Return the (x, y) coordinate for the center point of the cell that contains the specified text.  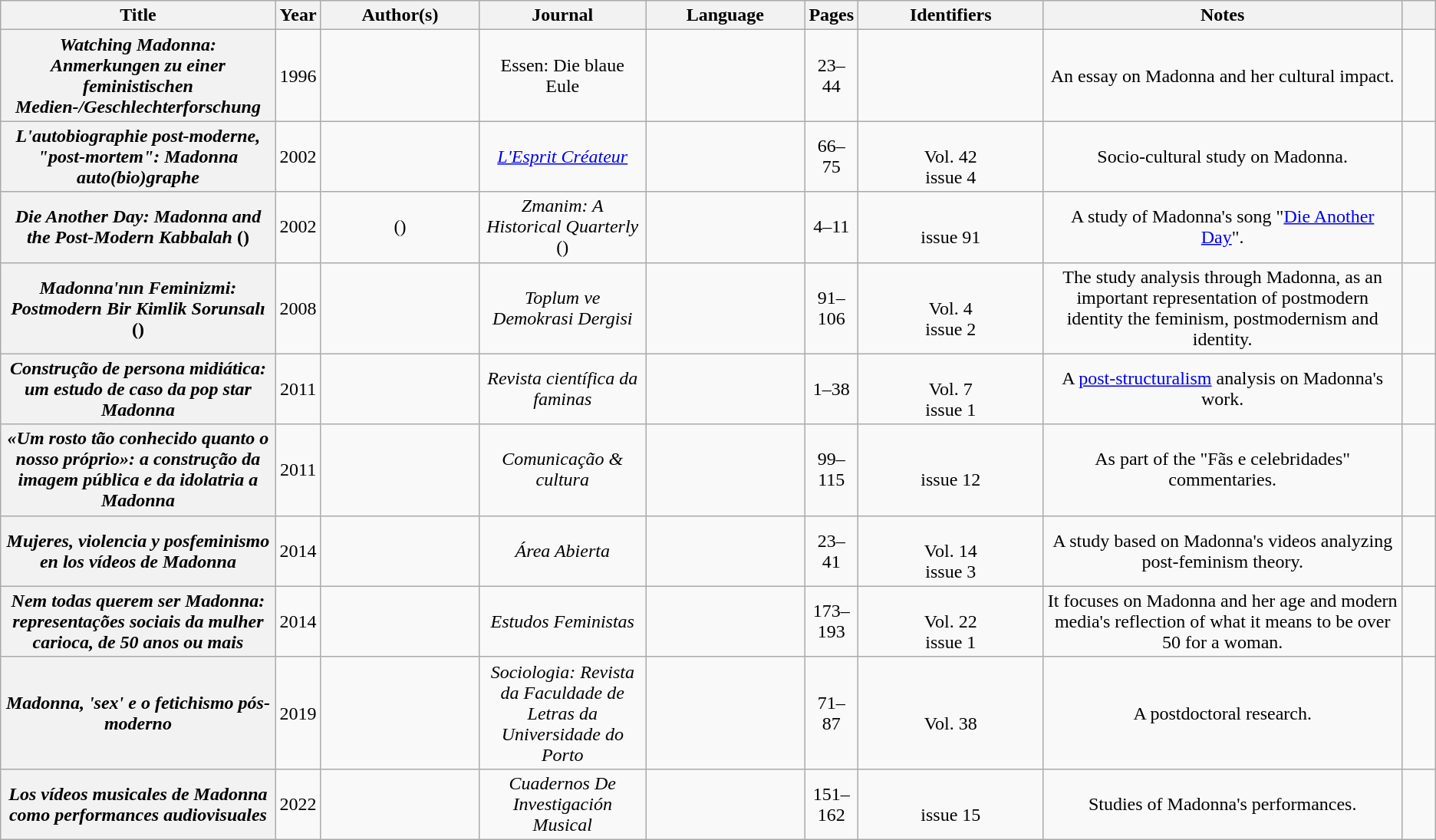
Estudos Feministas (563, 621)
Comunicação & cultura (563, 469)
Die Another Day: Madonna and the Post-Modern Kabbalah () (138, 227)
() (400, 227)
Madonna'nın Feminizmi: Postmodern Bir Kimlik Sorunsalı () (138, 308)
Vol. 42issue 4 (951, 156)
Identifiers (951, 15)
Sociologia: Revista da Faculdade de Letras da Universidade do Porto (563, 713)
Los vídeos musicales de Madonna como performances audiovisuales (138, 804)
A postdoctoral research. (1223, 713)
Essen: Die blaue Eule (563, 75)
91–106 (832, 308)
A study based on Madonna's videos analyzing post-feminism theory. (1223, 551)
Zmanim: A Historical Quarterly () (563, 227)
1996 (298, 75)
23–41 (832, 551)
Toplum ve Demokrasi Dergisi (563, 308)
Vol. 38 (951, 713)
2022 (298, 804)
23–44 (832, 75)
Madonna, 'sex' e o fetichismo pós-moderno (138, 713)
Year (298, 15)
Journal (563, 15)
1–38 (832, 389)
71–87 (832, 713)
issue 91 (951, 227)
Vol. 14issue 3 (951, 551)
Vol. 4issue 2 (951, 308)
Watching Madonna: Anmerkungen zu einer feministischen Medien-/Geschlechterforschung (138, 75)
Pages (832, 15)
Vol. 7issue 1 (951, 389)
173–193 (832, 621)
L'Esprit Créateur (563, 156)
An essay on Madonna and her cultural impact. (1223, 75)
Vol. 22issue 1 (951, 621)
4–11 (832, 227)
Notes (1223, 15)
Language (726, 15)
Revista científica da faminas (563, 389)
Cuadernos De Investigación Musical (563, 804)
Área Abierta (563, 551)
Construção de persona midiática: um estudo de caso da pop star Madonna (138, 389)
2008 (298, 308)
151–162 (832, 804)
Mujeres, violencia y posfeminismo en los vídeos de Madonna (138, 551)
«Um rosto tão conhecido quanto o nosso próprio»: a construção da imagem pública e da idolatria a Madonna (138, 469)
A study of Madonna's song "Die Another Day". (1223, 227)
Title (138, 15)
2019 (298, 713)
66–75 (832, 156)
A post-structuralism analysis on Madonna's work. (1223, 389)
Nem todas querem ser Madonna: representações sociais da mulher carioca, de 50 anos ou mais (138, 621)
Socio-cultural study on Madonna. (1223, 156)
issue 12 (951, 469)
L'autobiographie post-moderne, "post-mortem": Madonna auto(bio)graphe (138, 156)
Studies of Madonna's performances. (1223, 804)
Author(s) (400, 15)
99–115 (832, 469)
It focuses on Madonna and her age and modern media's reflection of what it means to be over 50 for a woman. (1223, 621)
issue 15 (951, 804)
As part of the "Fãs e celebridades" commentaries. (1223, 469)
The study analysis through Madonna, as an important representation of postmodern identity the feminism, postmodernism and identity. (1223, 308)
